Provide the [x, y] coordinate of the cell's center where the given text is located.  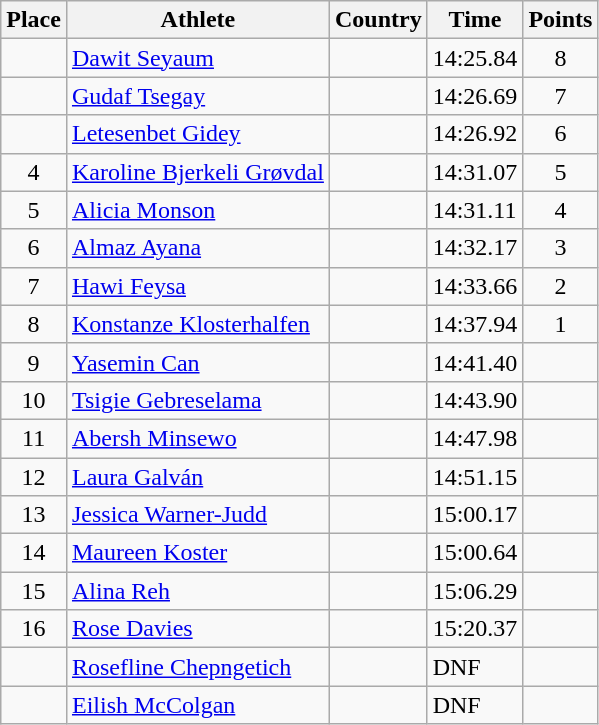
Almaz Ayana [198, 248]
Athlete [198, 20]
15 [34, 591]
14:47.98 [475, 438]
15:00.64 [475, 553]
Letesenbet Gidey [198, 134]
11 [34, 438]
14:51.15 [475, 477]
Country [378, 20]
14:31.07 [475, 172]
Rosefline Chepngetich [198, 667]
Dawit Seyaum [198, 58]
2 [560, 286]
Time [475, 20]
12 [34, 477]
Place [34, 20]
Abersh Minsewo [198, 438]
Gudaf Tsegay [198, 96]
14:26.69 [475, 96]
Jessica Warner-Judd [198, 515]
14:43.90 [475, 400]
15:06.29 [475, 591]
15:20.37 [475, 629]
14:37.94 [475, 324]
14:31.11 [475, 210]
Laura Galván [198, 477]
14:33.66 [475, 286]
Yasemin Can [198, 362]
14:41.40 [475, 362]
Points [560, 20]
Hawi Feysa [198, 286]
9 [34, 362]
Alina Reh [198, 591]
Eilish McColgan [198, 705]
Maureen Koster [198, 553]
Tsigie Gebreselama [198, 400]
15:00.17 [475, 515]
3 [560, 248]
14:32.17 [475, 248]
Rose Davies [198, 629]
Konstanze Klosterhalfen [198, 324]
Karoline Bjerkeli Grøvdal [198, 172]
Alicia Monson [198, 210]
1 [560, 324]
14:25.84 [475, 58]
16 [34, 629]
14:26.92 [475, 134]
13 [34, 515]
14 [34, 553]
10 [34, 400]
